For the text-containing cell, return its midpoint in [X, Y] coordinate format. 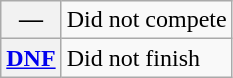
Did not finish [146, 58]
— [31, 20]
Did not compete [146, 20]
DNF [31, 58]
